Return (X, Y) of the center of cell containing provided text 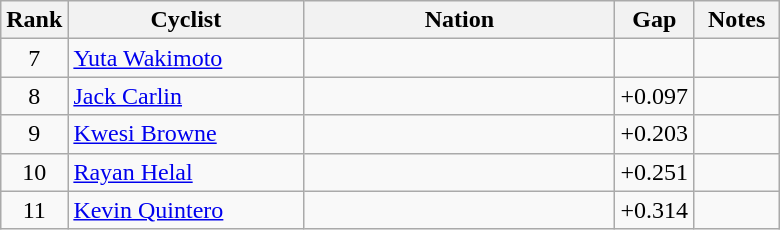
10 (34, 172)
Nation (460, 20)
11 (34, 210)
8 (34, 96)
Kevin Quintero (186, 210)
7 (34, 58)
Rayan Helal (186, 172)
Gap (654, 20)
Rank (34, 20)
+0.251 (654, 172)
+0.097 (654, 96)
Jack Carlin (186, 96)
Yuta Wakimoto (186, 58)
Cyclist (186, 20)
Kwesi Browne (186, 134)
+0.203 (654, 134)
+0.314 (654, 210)
Notes (737, 20)
9 (34, 134)
